Identify which cell holds the provided text, then report its (X, Y) central coordinate. 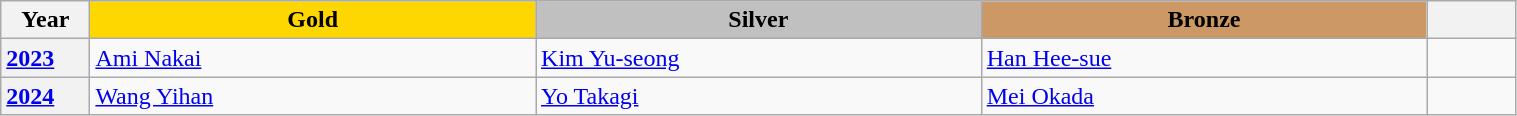
Ami Nakai (313, 58)
Year (46, 20)
Han Hee-sue (1204, 58)
2024 (46, 96)
Mei Okada (1204, 96)
Silver (759, 20)
Wang Yihan (313, 96)
Gold (313, 20)
Bronze (1204, 20)
2023 (46, 58)
Yo Takagi (759, 96)
Kim Yu-seong (759, 58)
